Extract the [X, Y] coordinate from the center of the cell holding the provided text.  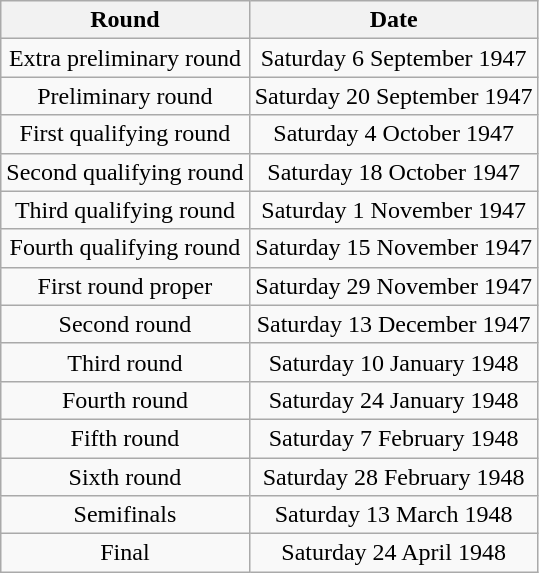
Fifth round [125, 438]
Saturday 24 January 1948 [394, 400]
Fourth round [125, 400]
Saturday 1 November 1947 [394, 210]
Final [125, 553]
Round [125, 20]
Saturday 10 January 1948 [394, 362]
Saturday 7 February 1948 [394, 438]
Saturday 13 March 1948 [394, 515]
Saturday 15 November 1947 [394, 248]
Saturday 20 September 1947 [394, 96]
Semifinals [125, 515]
Saturday 4 October 1947 [394, 134]
Second qualifying round [125, 172]
Extra preliminary round [125, 58]
Second round [125, 324]
First qualifying round [125, 134]
Sixth round [125, 477]
Saturday 28 February 1948 [394, 477]
Third qualifying round [125, 210]
Saturday 29 November 1947 [394, 286]
Preliminary round [125, 96]
Date [394, 20]
Third round [125, 362]
Saturday 24 April 1948 [394, 553]
First round proper [125, 286]
Saturday 18 October 1947 [394, 172]
Saturday 13 December 1947 [394, 324]
Saturday 6 September 1947 [394, 58]
Fourth qualifying round [125, 248]
